Return the [X, Y] coordinate for the center point of the cell that contains the specified text.  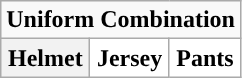
Helmet [46, 58]
Pants [204, 58]
Uniform Combination [121, 20]
Jersey [130, 58]
